Return (X, Y) of the center of cell containing provided text 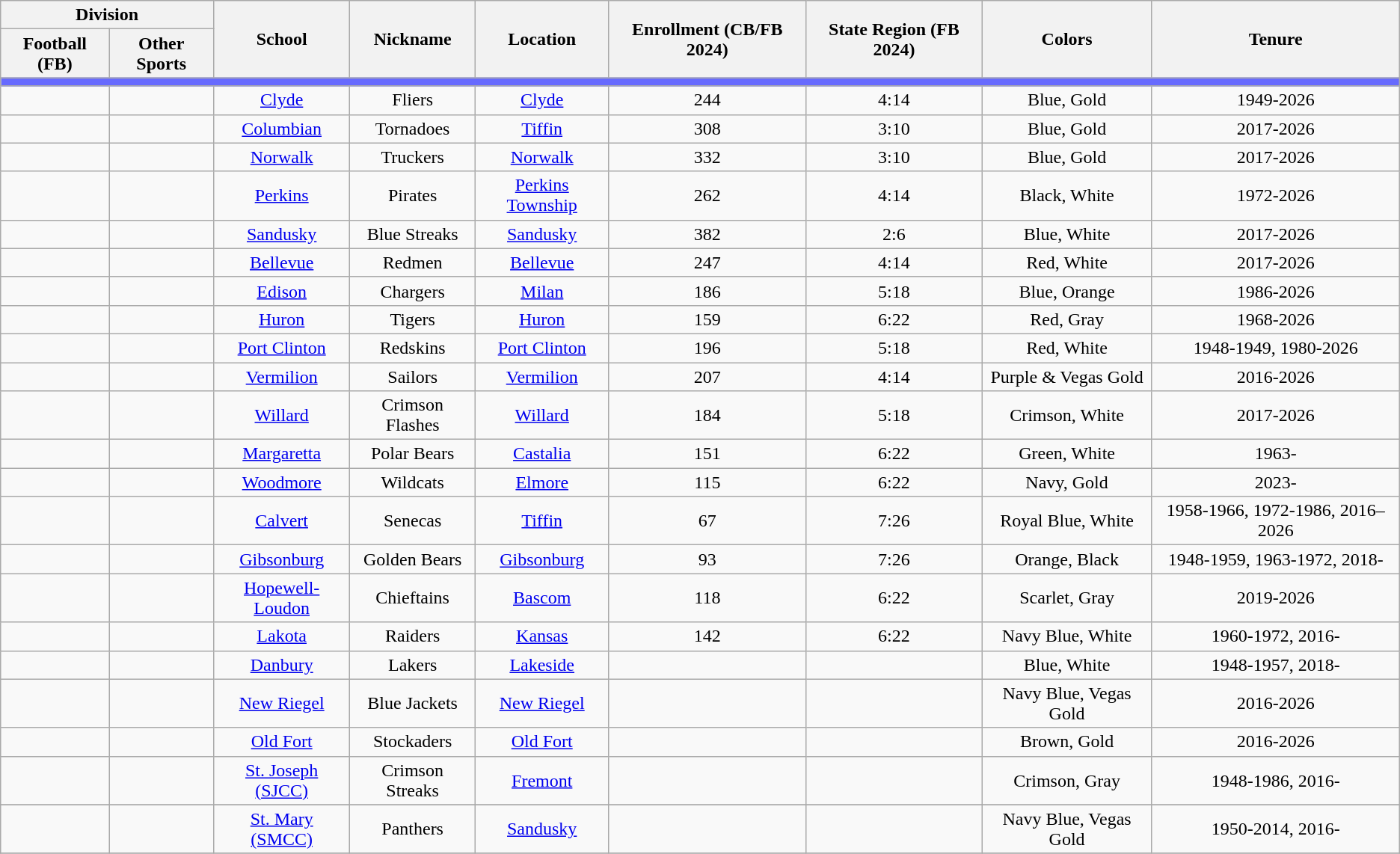
2:6 (894, 234)
Perkins Township (541, 196)
Crimson, Gray (1066, 781)
1950-2014, 2016- (1276, 829)
Castalia (541, 454)
244 (707, 100)
Edison (282, 291)
Chargers (413, 291)
332 (707, 157)
207 (707, 376)
1958-1966, 1972-1986, 2016–2026 (1276, 520)
Scarlet, Gray (1066, 598)
Perkins (282, 196)
308 (707, 129)
1986-2026 (1276, 291)
Blue Jackets (413, 703)
1948-1949, 1980-2026 (1276, 348)
Danbury (282, 665)
1972-2026 (1276, 196)
Fremont (541, 781)
Chieftains (413, 598)
142 (707, 636)
1968-2026 (1276, 319)
Blue Streaks (413, 234)
Elmore (541, 482)
Senecas (413, 520)
Milan (541, 291)
1949-2026 (1276, 100)
196 (707, 348)
Hopewell-Loudon (282, 598)
247 (707, 262)
2019-2026 (1276, 598)
Panthers (413, 829)
151 (707, 454)
Tornadoes (413, 129)
St. Mary (SMCC) (282, 829)
Redskins (413, 348)
93 (707, 559)
Brown, Gold (1066, 742)
1948-1959, 1963-1972, 2018- (1276, 559)
Black, White (1066, 196)
Polar Bears (413, 454)
1948-1957, 2018- (1276, 665)
Kansas (541, 636)
Nickname (413, 39)
Columbian (282, 129)
Bascom (541, 598)
Truckers (413, 157)
Redmen (413, 262)
67 (707, 520)
Enrollment (CB/FB 2024) (707, 39)
382 (707, 234)
Other Sports (162, 54)
Lakota (282, 636)
Red, Gray (1066, 319)
118 (707, 598)
Orange, Black (1066, 559)
Division (108, 15)
Tigers (413, 319)
Stockaders (413, 742)
184 (707, 416)
Lakeside (541, 665)
School (282, 39)
1960-1972, 2016- (1276, 636)
State Region (FB 2024) (894, 39)
Fliers (413, 100)
Blue, Orange (1066, 291)
2023- (1276, 482)
1948-1986, 2016- (1276, 781)
Navy Blue, White (1066, 636)
Wildcats (413, 482)
Royal Blue, White (1066, 520)
Woodmore (282, 482)
Pirates (413, 196)
Crimson, White (1066, 416)
115 (707, 482)
186 (707, 291)
Golden Bears (413, 559)
Tenure (1276, 39)
St. Joseph (SJCC) (282, 781)
Football (FB) (55, 54)
Colors (1066, 39)
262 (707, 196)
Purple & Vegas Gold (1066, 376)
Raiders (413, 636)
Crimson Flashes (413, 416)
1963- (1276, 454)
Calvert (282, 520)
Green, White (1066, 454)
Sailors (413, 376)
Lakers (413, 665)
Navy, Gold (1066, 482)
Location (541, 39)
Crimson Streaks (413, 781)
Margaretta (282, 454)
159 (707, 319)
